For the text-containing cell, return its midpoint in [X, Y] coordinate format. 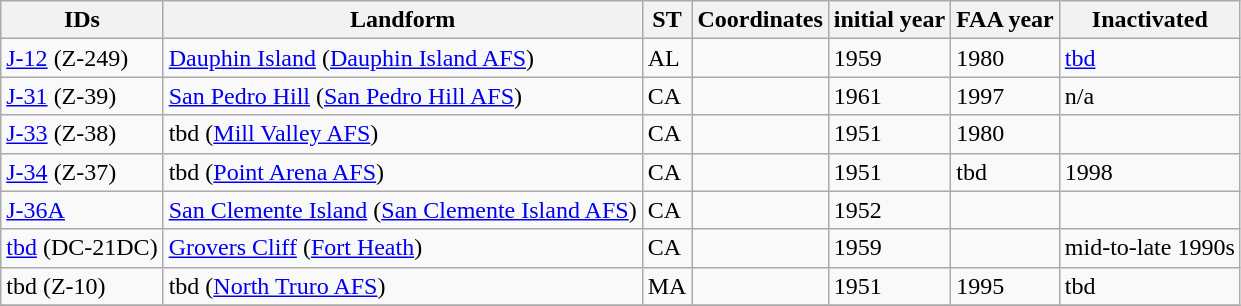
MA [667, 286]
initial year [889, 20]
tbd (Point Arena AFS) [402, 172]
Coordinates [760, 20]
J-33 (Z-38) [82, 134]
IDs [82, 20]
n/a [1150, 96]
1961 [889, 96]
tbd (Z-10) [82, 286]
tbd (North Truro AFS) [402, 286]
Dauphin Island (Dauphin Island AFS) [402, 58]
Inactivated [1150, 20]
San Pedro Hill (San Pedro Hill AFS) [402, 96]
J-31 (Z-39) [82, 96]
J-36A [82, 210]
tbd (DC-21DC) [82, 248]
1997 [1006, 96]
1998 [1150, 172]
1995 [1006, 286]
FAA year [1006, 20]
1952 [889, 210]
J-34 (Z-37) [82, 172]
mid-to-late 1990s [1150, 248]
San Clemente Island (San Clemente Island AFS) [402, 210]
ST [667, 20]
J-12 (Z-249) [82, 58]
Grovers Cliff (Fort Heath) [402, 248]
AL [667, 58]
tbd (Mill Valley AFS) [402, 134]
Landform [402, 20]
